Output the (X, Y) coordinate of the center of the cell containing the given text.  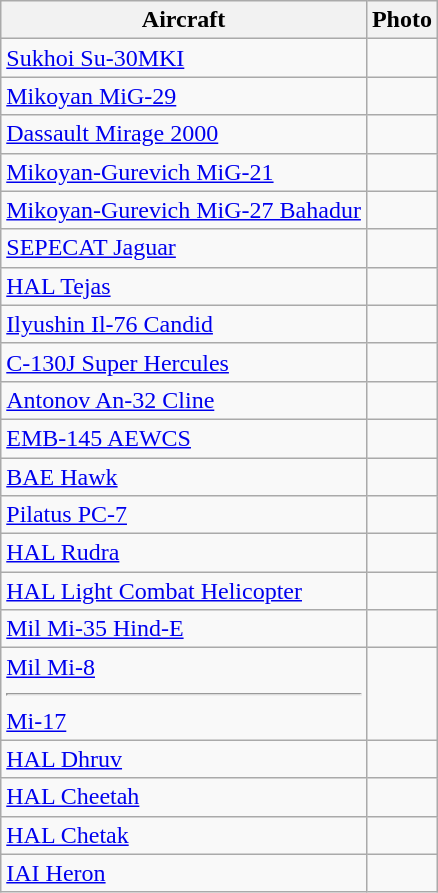
Ilyushin Il-76 Candid (184, 324)
HAL Dhruv (184, 759)
Mil Mi-8Mi-17 (184, 694)
BAE Hawk (184, 477)
HAL Rudra (184, 553)
Mikoyan MiG-29 (184, 96)
Mil Mi-35 Hind-E (184, 629)
SEPECAT Jaguar (184, 248)
Sukhoi Su-30MKI (184, 58)
HAL Tejas (184, 286)
HAL Cheetah (184, 797)
C-130J Super Hercules (184, 362)
Aircraft (184, 20)
Mikoyan-Gurevich MiG-27 Bahadur (184, 210)
Antonov An-32 Cline (184, 400)
HAL Chetak (184, 835)
HAL Light Combat Helicopter (184, 591)
Mikoyan-Gurevich MiG-21 (184, 172)
Photo (402, 20)
IAI Heron (184, 873)
Dassault Mirage 2000 (184, 134)
Pilatus PC-7 (184, 515)
EMB-145 AEWCS (184, 438)
